Pinpoint the cell where the given text exists, returning its (x, y) midpoint coordinate. 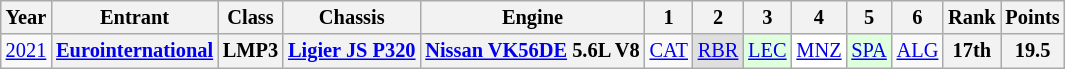
LMP3 (250, 51)
RBR (718, 51)
Class (250, 17)
Eurointernational (134, 51)
17th (972, 51)
5 (868, 17)
3 (767, 17)
Points (1032, 17)
LEC (767, 51)
19.5 (1032, 51)
4 (818, 17)
Engine (532, 17)
2021 (26, 51)
1 (669, 17)
Rank (972, 17)
Ligier JS P320 (352, 51)
Year (26, 17)
Nissan VK56DE 5.6L V8 (532, 51)
2 (718, 17)
MNZ (818, 51)
ALG (918, 51)
6 (918, 17)
Entrant (134, 17)
CAT (669, 51)
Chassis (352, 17)
SPA (868, 51)
